Search for the cell housing the specified text and yield its [x, y] center coordinate. 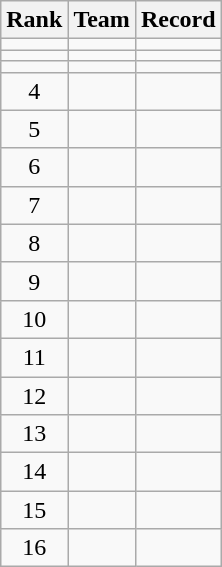
5 [34, 129]
Rank [34, 20]
8 [34, 243]
14 [34, 472]
4 [34, 91]
13 [34, 434]
16 [34, 548]
7 [34, 205]
Record [178, 20]
12 [34, 395]
11 [34, 357]
6 [34, 167]
9 [34, 281]
15 [34, 510]
Team [102, 20]
10 [34, 319]
